Find where the given text appears and provide that cell's center as [x, y] coordinate. 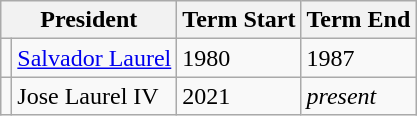
2021 [239, 96]
Term Start [239, 20]
President [89, 20]
Term End [358, 20]
Jose Laurel IV [94, 96]
1980 [239, 58]
present [358, 96]
Salvador Laurel [94, 58]
1987 [358, 58]
